Determine the (x, y) coordinate at the center of the cell enclosing the given text.  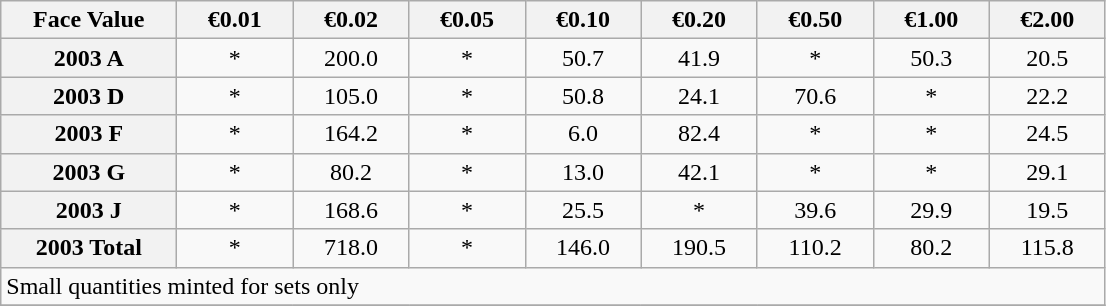
70.6 (815, 96)
146.0 (583, 248)
22.2 (1047, 96)
200.0 (351, 58)
105.0 (351, 96)
2003 G (89, 172)
2003 A (89, 58)
190.5 (699, 248)
19.5 (1047, 210)
€1.00 (931, 20)
29.9 (931, 210)
€0.10 (583, 20)
39.6 (815, 210)
164.2 (351, 134)
24.1 (699, 96)
€0.20 (699, 20)
20.5 (1047, 58)
€0.01 (235, 20)
115.8 (1047, 248)
50.7 (583, 58)
€0.05 (467, 20)
€2.00 (1047, 20)
50.3 (931, 58)
2003 F (89, 134)
€0.50 (815, 20)
2003 J (89, 210)
29.1 (1047, 172)
Small quantities minted for sets only (554, 286)
Face Value (89, 20)
42.1 (699, 172)
€0.02 (351, 20)
82.4 (699, 134)
718.0 (351, 248)
25.5 (583, 210)
110.2 (815, 248)
2003 Total (89, 248)
13.0 (583, 172)
6.0 (583, 134)
24.5 (1047, 134)
41.9 (699, 58)
50.8 (583, 96)
2003 D (89, 96)
168.6 (351, 210)
